Find where the given text appears and provide that cell's center as [X, Y] coordinate. 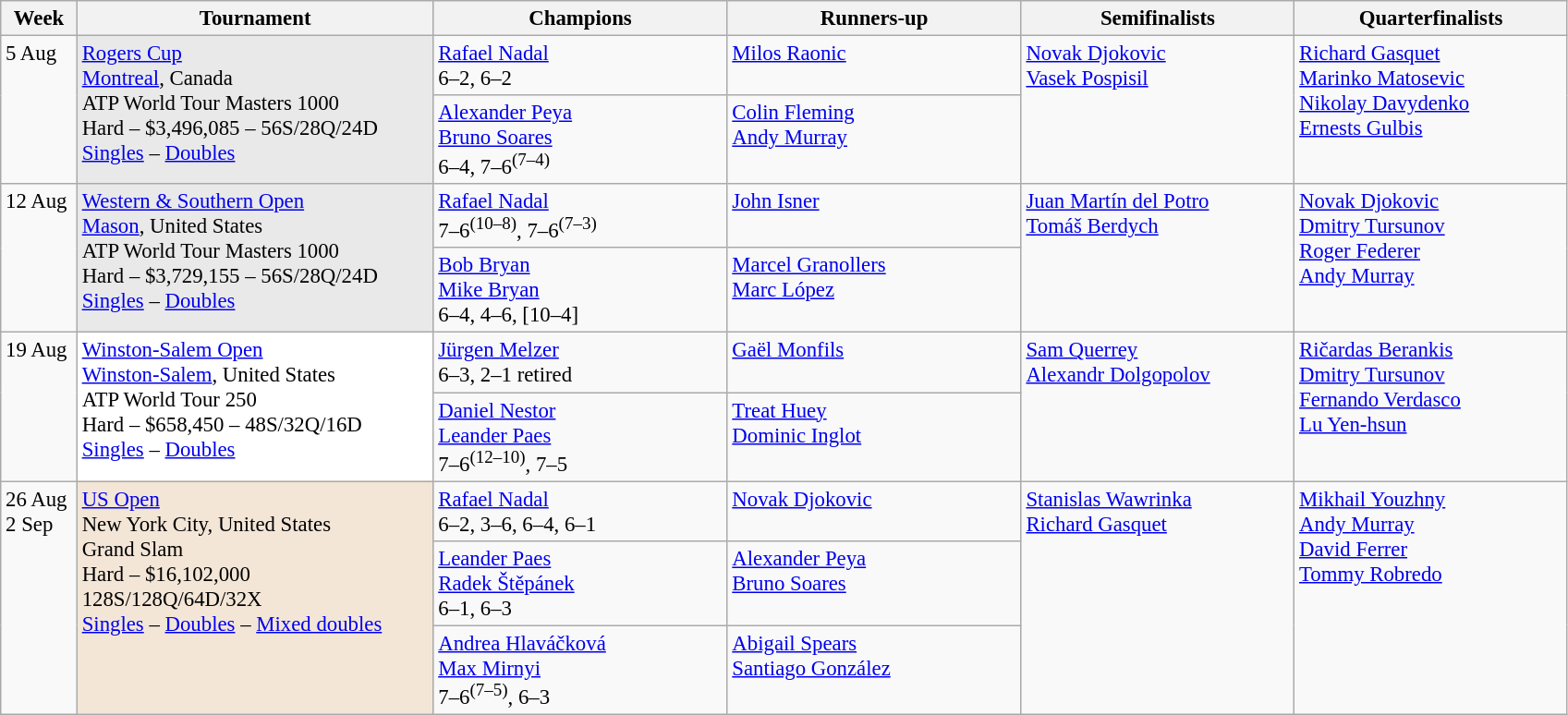
Rogers Cup Montreal, CanadaATP World Tour Masters 1000Hard – $3,496,085 – 56S/28Q/24DSingles – Doubles [255, 111]
Rafael Nadal 6–2, 6–2 [580, 67]
John Isner [874, 216]
Novak Djokovic Vasek Pospisil [1158, 111]
12 Aug [39, 259]
Winston-Salem Open Winston-Salem, United States ATP World Tour 250Hard – $658,450 – 48S/32Q/16DSingles – Doubles [255, 406]
Rafael Nadal 6–2, 3–6, 6–4, 6–1 [580, 512]
Juan Martín del Potro Tomáš Berdych [1158, 259]
Runners-up [874, 18]
Tournament [255, 18]
Sam Querrey Alexandr Dolgopolov [1158, 406]
Novak Djokovic Dmitry Tursunov Roger Federer Andy Murray [1431, 259]
Week [39, 18]
Mikhail Youzhny Andy Murray David Ferrer Tommy Robredo [1431, 598]
26 Aug2 Sep [39, 598]
Alexander Peya Bruno Soares [874, 583]
5 Aug [39, 111]
Milos Raonic [874, 67]
Stanislas Wawrinka Richard Gasquet [1158, 598]
Marcel Granollers Marc López [874, 290]
US Open New York City, United StatesGrand SlamHard – $16,102,000128S/128Q/64D/32XSingles – Doubles – Mixed doubles [255, 598]
Champions [580, 18]
Novak Djokovic [874, 512]
Rafael Nadal 7–6(10–8), 7–6(7–3) [580, 216]
Richard Gasquet Marinko Matosevic Nikolay Davydenko Ernests Gulbis [1431, 111]
Alexander Peya Bruno Soares6–4, 7–6(7–4) [580, 139]
19 Aug [39, 406]
Bob Bryan Mike Bryan6–4, 4–6, [10–4] [580, 290]
Treat Huey Dominic Inglot [874, 437]
Daniel Nestor Leander Paes7–6(12–10), 7–5 [580, 437]
Western & Southern Open Mason, United StatesATP World Tour Masters 1000Hard – $3,729,155 – 56S/28Q/24DSingles – Doubles [255, 259]
Colin Fleming Andy Murray [874, 139]
Quarterfinalists [1431, 18]
Semifinalists [1158, 18]
Abigail Spears Santiago González [874, 670]
Ričardas Berankis Dmitry Tursunov Fernando Verdasco Lu Yen-hsun [1431, 406]
Andrea Hlaváčková Max Mirnyi7–6(7–5), 6–3 [580, 670]
Jürgen Melzer 6–3, 2–1 retired [580, 362]
Leander Paes Radek Štěpánek6–1, 6–3 [580, 583]
Gaël Monfils [874, 362]
